Detect which cell encompasses the target text, then output its (X, Y) center coordinate. 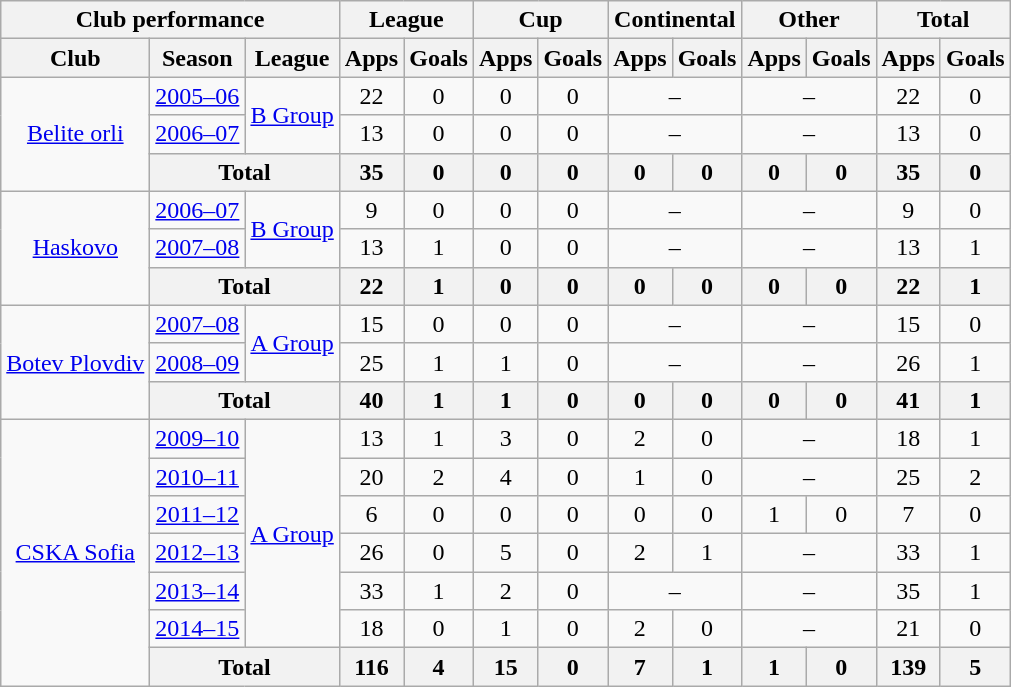
2012–13 (198, 553)
Cup (540, 20)
41 (908, 400)
Continental (675, 20)
Belite orli (76, 134)
21 (908, 629)
Other (809, 20)
139 (908, 667)
2013–14 (198, 591)
3 (505, 438)
2014–15 (198, 629)
40 (371, 400)
20 (371, 477)
CSKA Sofia (76, 552)
2010–11 (198, 477)
2011–12 (198, 515)
Season (198, 58)
2008–09 (198, 362)
Botev Plovdiv (76, 362)
Club performance (170, 20)
2005–06 (198, 96)
2009–10 (198, 438)
Club (76, 58)
116 (371, 667)
6 (371, 515)
Haskovo (76, 248)
